Determine the (x, y) coordinate at the center of the cell enclosing the given text.  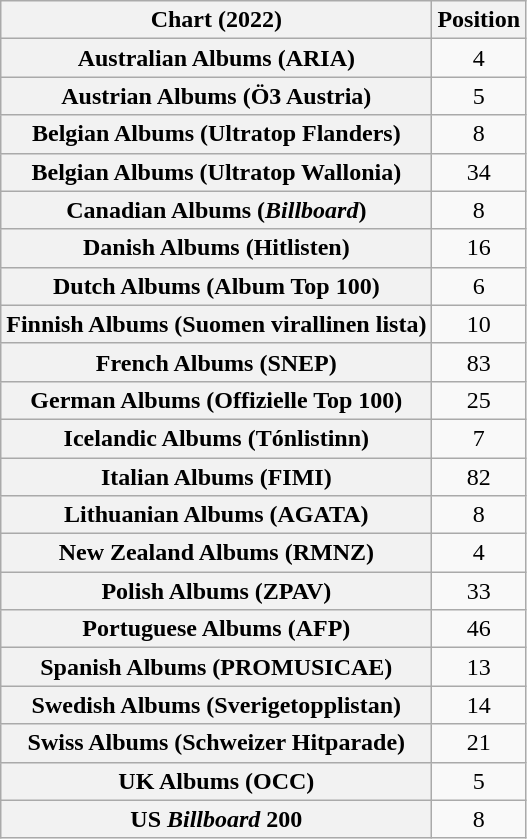
13 (479, 667)
Position (479, 20)
Swiss Albums (Schweizer Hitparade) (216, 743)
Belgian Albums (Ultratop Wallonia) (216, 172)
Australian Albums (ARIA) (216, 58)
16 (479, 248)
10 (479, 324)
7 (479, 438)
Danish Albums (Hitlisten) (216, 248)
Icelandic Albums (Tónlistinn) (216, 438)
83 (479, 362)
Belgian Albums (Ultratop Flanders) (216, 134)
Lithuanian Albums (AGATA) (216, 515)
Finnish Albums (Suomen virallinen lista) (216, 324)
Polish Albums (ZPAV) (216, 591)
Austrian Albums (Ö3 Austria) (216, 96)
Italian Albums (FIMI) (216, 477)
Spanish Albums (PROMUSICAE) (216, 667)
Chart (2022) (216, 20)
Portuguese Albums (AFP) (216, 629)
Swedish Albums (Sverigetopplistan) (216, 705)
33 (479, 591)
82 (479, 477)
34 (479, 172)
Dutch Albums (Album Top 100) (216, 286)
UK Albums (OCC) (216, 781)
6 (479, 286)
US Billboard 200 (216, 819)
14 (479, 705)
New Zealand Albums (RMNZ) (216, 553)
French Albums (SNEP) (216, 362)
German Albums (Offizielle Top 100) (216, 400)
25 (479, 400)
21 (479, 743)
46 (479, 629)
Canadian Albums (Billboard) (216, 210)
